Search for the cell housing the specified text and yield its [x, y] center coordinate. 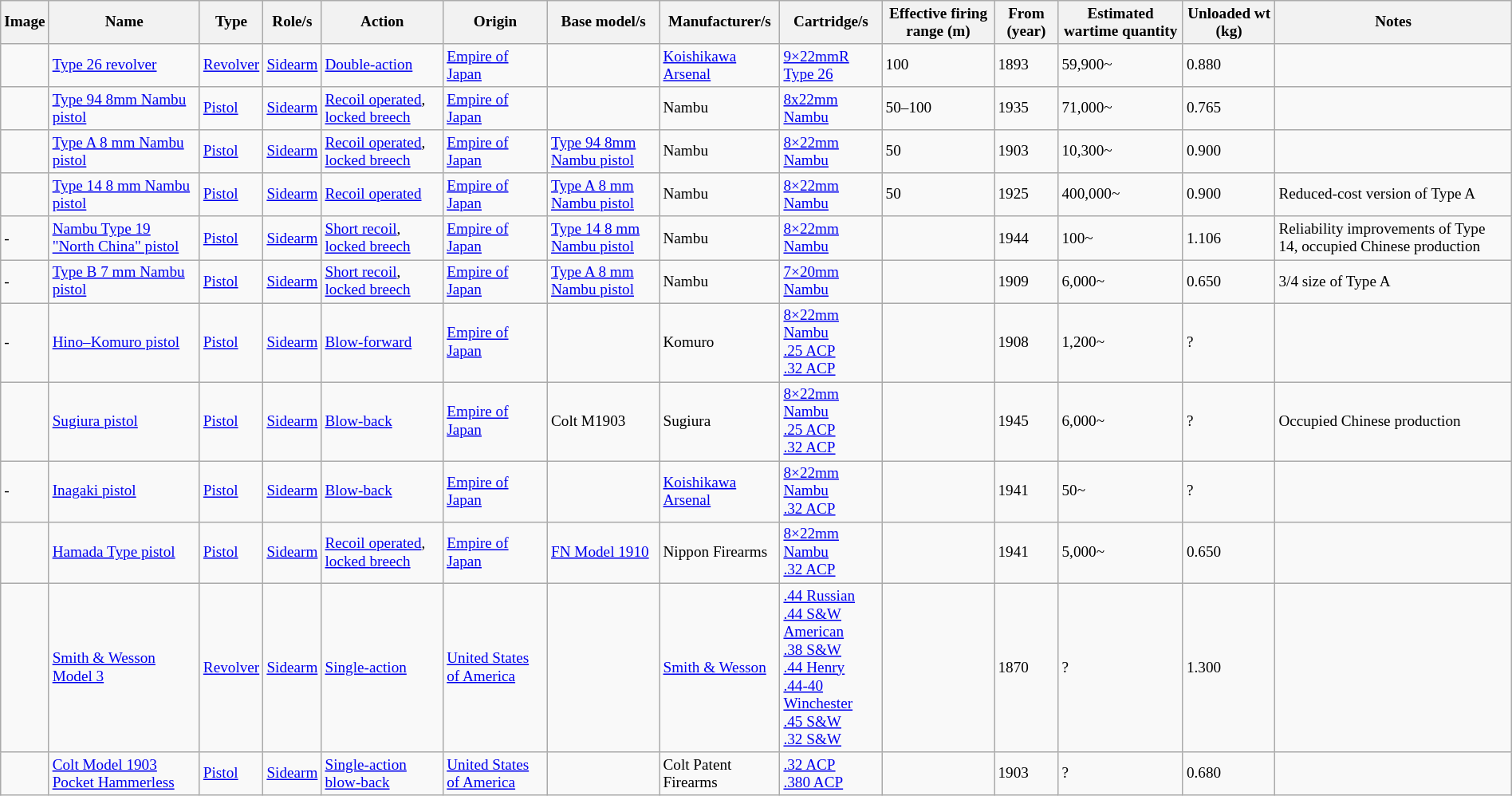
Blow-forward [383, 343]
1925 [1026, 195]
5,000~ [1120, 552]
Hino–Komuro pistol [124, 343]
Manufacturer/s [719, 22]
Origin [496, 22]
Sugiura pistol [124, 421]
1909 [1026, 281]
Colt M1903 [603, 421]
100 [938, 65]
0.880 [1229, 65]
100~ [1120, 238]
Hamada Type pistol [124, 552]
50–100 [938, 108]
.32 ACP.380 ACP [831, 774]
Image [25, 22]
Type [231, 22]
50~ [1120, 491]
Estimated wartime quantity [1120, 22]
71,000~ [1120, 108]
Nambu Type 19 "North China" pistol [124, 238]
7×20mm Nambu [831, 281]
8x22mm Nambu [831, 108]
Komuro [719, 343]
Name [124, 22]
1908 [1026, 343]
1.300 [1229, 668]
Recoil operated [383, 195]
Notes [1393, 22]
9×22mmR Type 26 [831, 65]
Double-action [383, 65]
Action [383, 22]
Reliability improvements of Type 14, occupied Chinese production [1393, 238]
1945 [1026, 421]
Effective firing range (m) [938, 22]
1,200~ [1120, 343]
1870 [1026, 668]
Smith & Wesson [719, 668]
1.106 [1229, 238]
FN Model 1910 [603, 552]
Type 26 revolver [124, 65]
Colt Patent Firearms [719, 774]
59,900~ [1120, 65]
Smith & Wesson Model 3 [124, 668]
10,300~ [1120, 152]
Colt Model 1903 Pocket Hammerless [124, 774]
Nippon Firearms [719, 552]
1893 [1026, 65]
Type B 7 mm Nambu pistol [124, 281]
.44 Russian.44 S&W American.38 S&W.44 Henry.44-40 Winchester.45 S&W.32 S&W [831, 668]
Role/s [292, 22]
Cartridge/s [831, 22]
400,000~ [1120, 195]
Base model/s [603, 22]
Occupied Chinese production [1393, 421]
Single-action blow-back [383, 774]
Inagaki pistol [124, 491]
1935 [1026, 108]
Sugiura [719, 421]
1944 [1026, 238]
From (year) [1026, 22]
3/4 size of Type A [1393, 281]
0.765 [1229, 108]
Unloaded wt (kg) [1229, 22]
Single-action [383, 668]
Reduced-cost version of Type A [1393, 195]
0.680 [1229, 774]
